Provide the (x, y) coordinate of the cell's center where the given text is located.  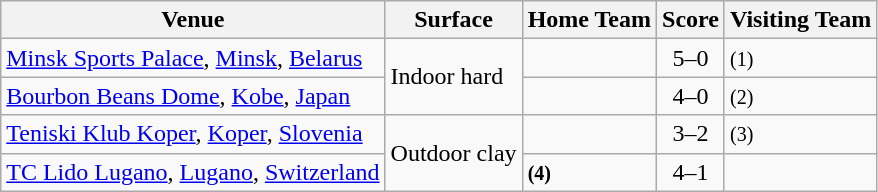
(1) (800, 58)
4–1 (691, 172)
Visiting Team (800, 20)
(3) (800, 134)
Score (691, 20)
(2) (800, 96)
4–0 (691, 96)
3–2 (691, 134)
Teniski Klub Koper, Koper, Slovenia (193, 134)
(4) (589, 172)
Surface (454, 20)
Minsk Sports Palace, Minsk, Belarus (193, 58)
Home Team (589, 20)
Outdoor clay (454, 153)
Indoor hard (454, 77)
TC Lido Lugano, Lugano, Switzerland (193, 172)
Bourbon Beans Dome, Kobe, Japan (193, 96)
Venue (193, 20)
5–0 (691, 58)
